Scan for the cell matching the given text and deliver its [x, y] coordinate at center. 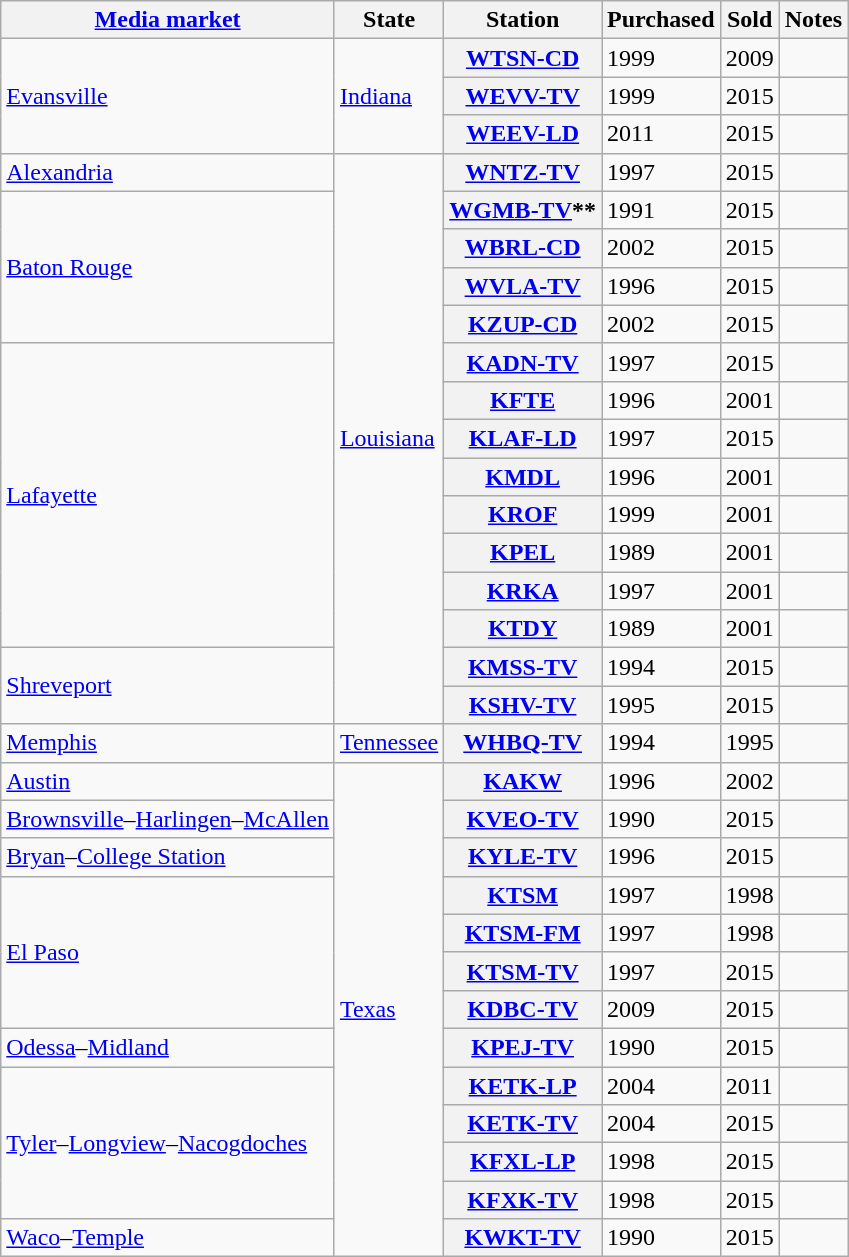
Sold [750, 20]
KFTE [523, 400]
KMSS-TV [523, 667]
KAKW [523, 781]
WTSN-CD [523, 58]
KPEL [523, 553]
KETK-LP [523, 1085]
WNTZ-TV [523, 172]
1991 [662, 210]
KTSM-FM [523, 933]
WHBQ-TV [523, 743]
KTSM [523, 895]
Waco–Temple [168, 1238]
Notes [813, 20]
Austin [168, 781]
KFXL-LP [523, 1162]
KTSM-TV [523, 971]
WGMB-TV** [523, 210]
KADN-TV [523, 362]
KZUP-CD [523, 324]
Evansville [168, 96]
KTDY [523, 629]
KDBC-TV [523, 1009]
WEEV-LD [523, 134]
Brownsville–Harlingen–McAllen [168, 819]
KSHV-TV [523, 705]
Louisiana [388, 438]
State [388, 20]
Station [523, 20]
Texas [388, 1010]
Media market [168, 20]
KWKT-TV [523, 1238]
KRKA [523, 591]
WEVV-TV [523, 96]
KFXK-TV [523, 1200]
KMDL [523, 477]
Shreveport [168, 686]
KLAF-LD [523, 438]
Lafayette [168, 495]
Purchased [662, 20]
WBRL-CD [523, 248]
Bryan–College Station [168, 857]
Alexandria [168, 172]
Indiana [388, 96]
El Paso [168, 952]
KVEO-TV [523, 819]
WVLA-TV [523, 286]
Tyler–Longview–Nacogdoches [168, 1142]
KPEJ-TV [523, 1047]
KYLE-TV [523, 857]
KETK-TV [523, 1124]
Baton Rouge [168, 267]
KROF [523, 515]
Tennessee [388, 743]
Memphis [168, 743]
Odessa–Midland [168, 1047]
